Detect which cell encompasses the target text, then output its (X, Y) center coordinate. 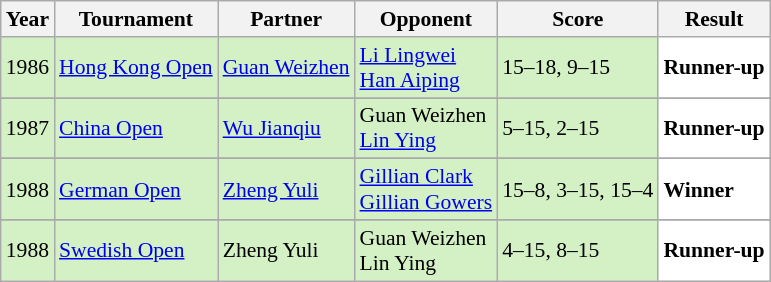
Wu Jianqiu (286, 128)
Score (578, 19)
Year (28, 19)
Swedish Open (136, 250)
15–8, 3–15, 15–4 (578, 190)
1987 (28, 128)
Hong Kong Open (136, 68)
Li Lingwei Han Aiping (426, 68)
4–15, 8–15 (578, 250)
15–18, 9–15 (578, 68)
German Open (136, 190)
1986 (28, 68)
Gillian Clark Gillian Gowers (426, 190)
Winner (714, 190)
Partner (286, 19)
Opponent (426, 19)
Guan Weizhen (286, 68)
Result (714, 19)
5–15, 2–15 (578, 128)
China Open (136, 128)
Tournament (136, 19)
